Capture the cell that displays the provided text and extract its (X, Y) central coordinate. 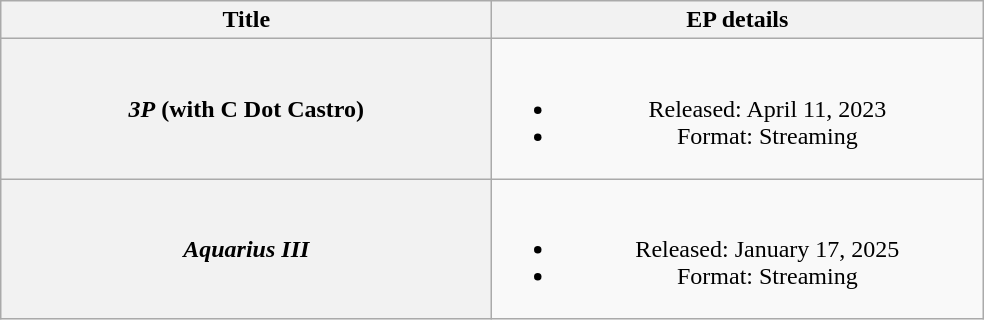
EP details (738, 20)
Title (246, 20)
3P (with C Dot Castro) (246, 109)
Released: April 11, 2023Format: Streaming (738, 109)
Aquarius III (246, 249)
Released: January 17, 2025Format: Streaming (738, 249)
